From the cell containing the given text, extract its center point as [X, Y] coordinate. 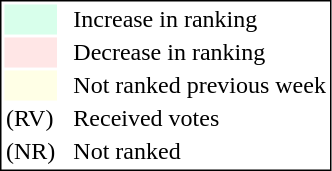
Not ranked previous week [200, 85]
(RV) [30, 119]
(NR) [30, 151]
Increase in ranking [200, 19]
Not ranked [200, 151]
Received votes [200, 119]
Decrease in ranking [200, 53]
